Return (X, Y) of the center of cell containing provided text 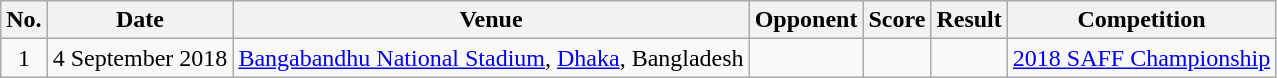
4 September 2018 (140, 58)
Bangabandhu National Stadium, Dhaka, Bangladesh (491, 58)
Venue (491, 20)
No. (24, 20)
Score (897, 20)
Date (140, 20)
1 (24, 58)
Opponent (806, 20)
Competition (1141, 20)
Result (969, 20)
2018 SAFF Championship (1141, 58)
